Scan for the cell matching the given text and deliver its [X, Y] coordinate at center. 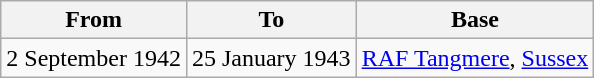
Base [475, 20]
To [271, 20]
RAF Tangmere, Sussex [475, 58]
From [94, 20]
2 September 1942 [94, 58]
25 January 1943 [271, 58]
